Provide the [x, y] coordinate of the cell's center where the given text is located.  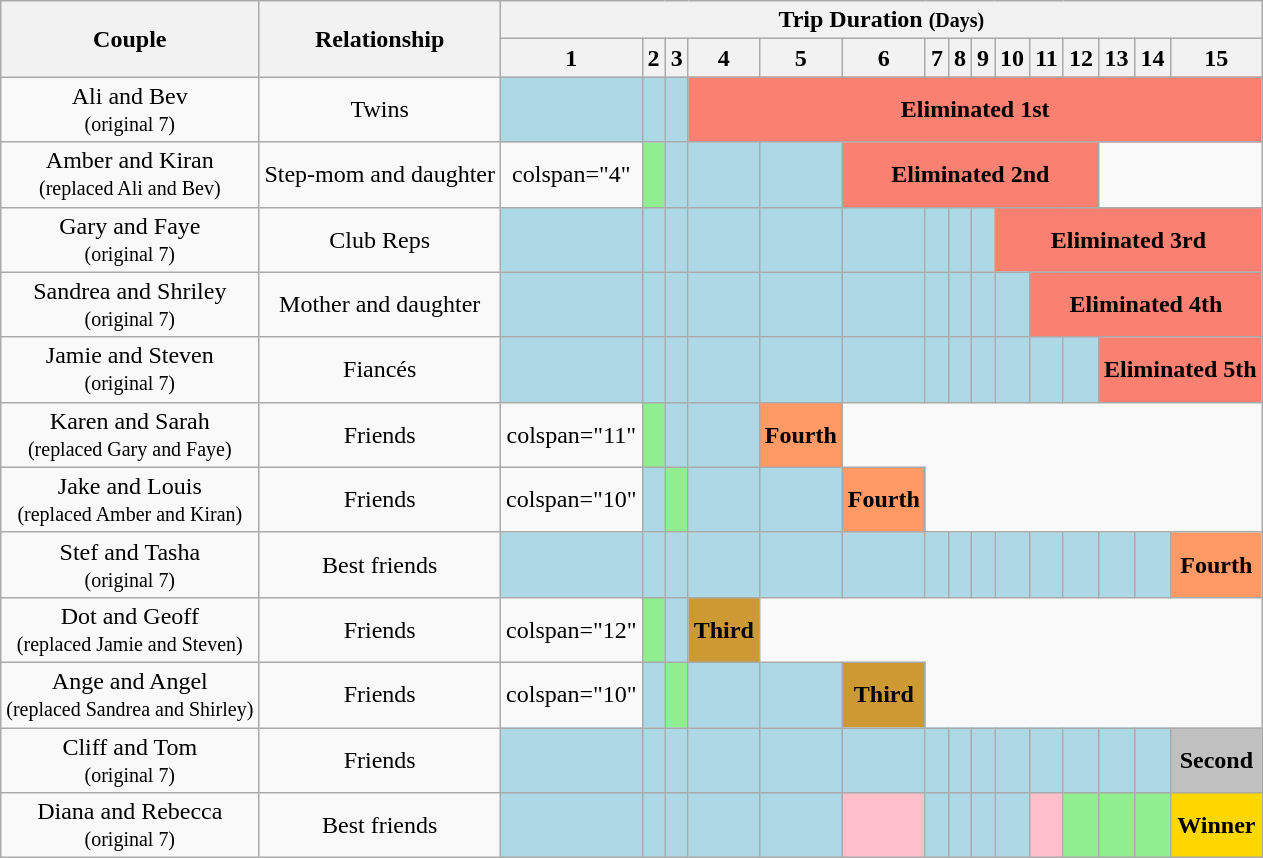
Gary and Faye(original 7) [130, 240]
Karen and Sarah(replaced Gary and Faye) [130, 434]
Fiancés [380, 370]
colspan="4" [572, 174]
12 [1080, 58]
Ange and Angel(replaced Sandrea and Shirley) [130, 694]
Stef and Tasha(original 7) [130, 564]
5 [800, 58]
Diana and Rebecca(original 7) [130, 826]
Sandrea and Shriley(original 7) [130, 304]
Eliminated 5th [1180, 370]
Ali and Bev(original 7) [130, 110]
3 [676, 58]
1 [572, 58]
9 [984, 58]
Eliminated 3rd [1129, 240]
8 [960, 58]
10 [1012, 58]
6 [884, 58]
2 [654, 58]
Winner [1216, 826]
11 [1047, 58]
7 [936, 58]
Dot and Geoff(replaced Jamie and Steven) [130, 630]
Eliminated 1st [975, 110]
4 [724, 58]
Couple [130, 39]
13 [1116, 58]
Eliminated 2nd [970, 174]
Amber and Kiran(replaced Ali and Bev) [130, 174]
Eliminated 4th [1146, 304]
Twins [380, 110]
colspan="12" [572, 630]
Second [1216, 760]
Jake and Louis(replaced Amber and Kiran) [130, 500]
colspan="11" [572, 434]
Jamie and Steven(original 7) [130, 370]
Relationship [380, 39]
Trip Duration (Days) [882, 20]
Step-mom and daughter [380, 174]
Cliff and Tom(original 7) [130, 760]
14 [1152, 58]
Club Reps [380, 240]
Mother and daughter [380, 304]
15 [1216, 58]
